Search for the cell housing the specified text and yield its [x, y] center coordinate. 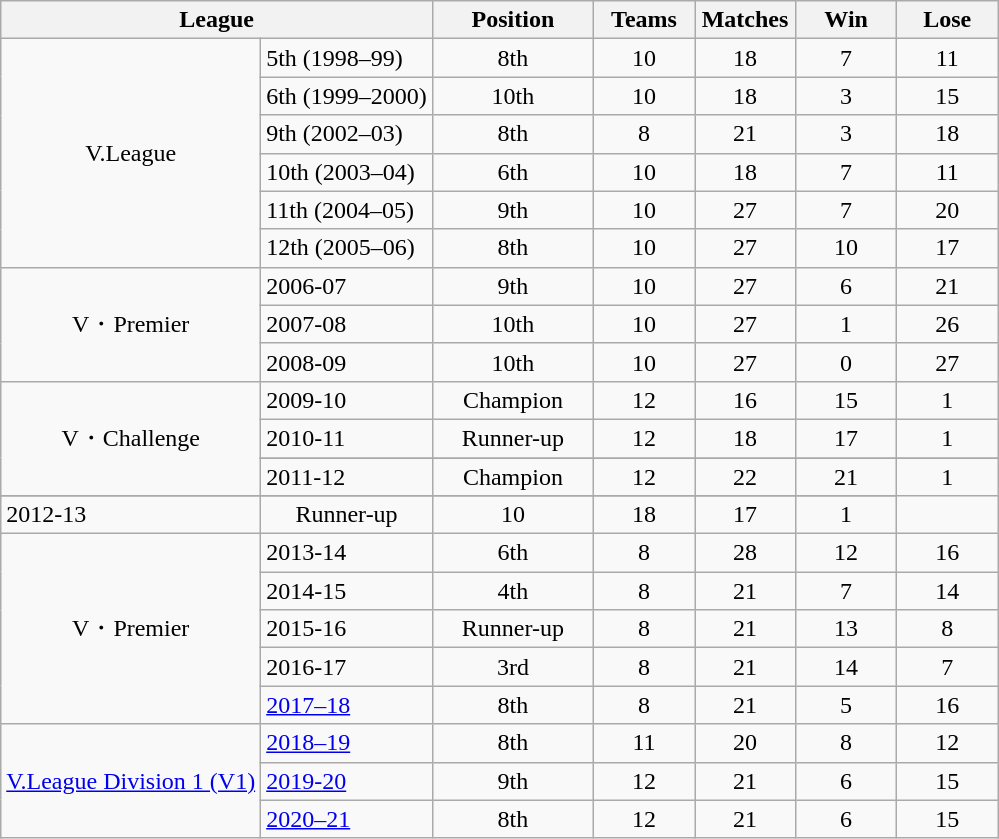
6th (1999–2000) [347, 96]
3rd [512, 667]
2017–18 [347, 705]
2014-15 [347, 591]
2018–19 [347, 743]
2020–21 [347, 819]
28 [746, 553]
2011-12 [347, 477]
22 [746, 477]
2016-17 [347, 667]
0 [846, 362]
Position [512, 20]
Lose [948, 20]
26 [948, 324]
Win [846, 20]
9th (2002–03) [347, 134]
4th [512, 591]
2015-16 [347, 629]
League [217, 20]
2010-11 [347, 438]
5th (1998–99) [347, 58]
2009-10 [347, 400]
2019-20 [347, 781]
2012-13 [131, 515]
5 [846, 705]
2006-07 [347, 286]
13 [846, 629]
V.League Division 1 (V1) [131, 781]
10th (2003–04) [347, 172]
2008-09 [347, 362]
Teams [644, 20]
Matches [746, 20]
12th (2005–06) [347, 248]
V.League [131, 153]
V・Challenge [131, 438]
11th (2004–05) [347, 210]
2013-14 [347, 553]
2007-08 [347, 324]
